Locate the cell with the specified text and output its (X, Y) center coordinate. 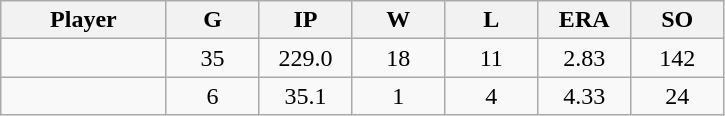
IP (306, 20)
2.83 (584, 58)
4 (492, 96)
142 (678, 58)
ERA (584, 20)
35.1 (306, 96)
229.0 (306, 58)
SO (678, 20)
24 (678, 96)
6 (212, 96)
W (398, 20)
18 (398, 58)
Player (84, 20)
1 (398, 96)
L (492, 20)
G (212, 20)
4.33 (584, 96)
11 (492, 58)
35 (212, 58)
